Pinpoint the cell where the given text exists, returning its (x, y) midpoint coordinate. 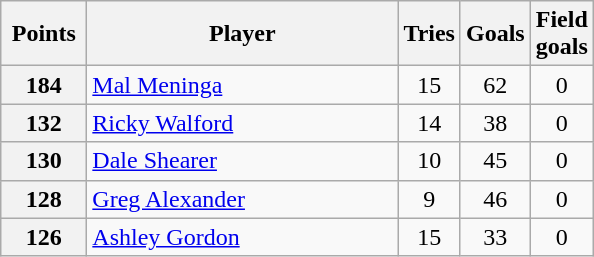
Goals (495, 34)
Greg Alexander (242, 199)
Tries (430, 34)
10 (430, 161)
Player (242, 34)
38 (495, 123)
9 (430, 199)
46 (495, 199)
132 (44, 123)
126 (44, 237)
130 (44, 161)
Mal Meninga (242, 85)
62 (495, 85)
Dale Shearer (242, 161)
Ricky Walford (242, 123)
184 (44, 85)
Points (44, 34)
14 (430, 123)
Ashley Gordon (242, 237)
45 (495, 161)
Field goals (562, 34)
33 (495, 237)
128 (44, 199)
